Determine the [X, Y] coordinate at the center of the cell enclosing the given text.  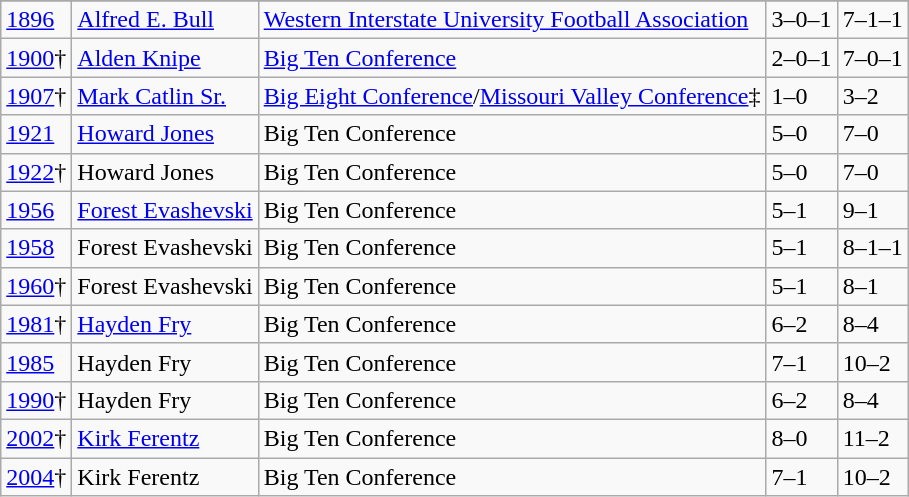
1900† [36, 58]
1985 [36, 362]
8–1 [872, 286]
1–0 [802, 96]
3–2 [872, 96]
1958 [36, 248]
7–0–1 [872, 58]
Mark Catlin Sr. [165, 96]
1956 [36, 210]
3–0–1 [802, 20]
1922† [36, 172]
2004† [36, 477]
Western Interstate University Football Association [512, 20]
1990† [36, 400]
8–1–1 [872, 248]
8–0 [802, 438]
11–2 [872, 438]
7–1–1 [872, 20]
Alfred E. Bull [165, 20]
2–0–1 [802, 58]
2002† [36, 438]
1907† [36, 96]
1960† [36, 286]
1921 [36, 134]
1896 [36, 20]
Alden Knipe [165, 58]
Big Eight Conference/Missouri Valley Conference‡ [512, 96]
1981† [36, 324]
9–1 [872, 210]
